Find where the given text appears and provide that cell's center as (X, Y) coordinate. 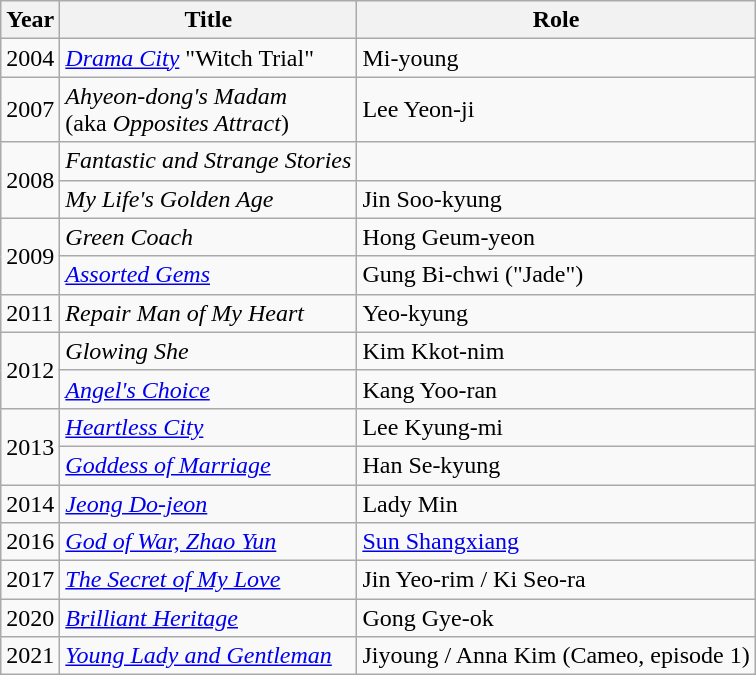
2011 (30, 313)
Angel's Choice (208, 389)
Year (30, 20)
Jin Soo-kyung (556, 199)
Lee Kyung-mi (556, 427)
2013 (30, 446)
Hong Geum-yeon (556, 237)
Yeo-kyung (556, 313)
The Secret of My Love (208, 580)
Gung Bi-chwi ("Jade") (556, 275)
Title (208, 20)
2017 (30, 580)
Green Coach (208, 237)
Fantastic and Strange Stories (208, 161)
2004 (30, 58)
2012 (30, 370)
Repair Man of My Heart (208, 313)
God of War, Zhao Yun (208, 542)
Lee Yeon-ji (556, 110)
Drama City "Witch Trial" (208, 58)
Jin Yeo-rim / Ki Seo-ra (556, 580)
Jeong Do-jeon (208, 503)
2008 (30, 180)
Sun Shangxiang (556, 542)
Kim Kkot-nim (556, 351)
2014 (30, 503)
Assorted Gems (208, 275)
Heartless City (208, 427)
Goddess of Marriage (208, 465)
Brilliant Heritage (208, 618)
Ahyeon-dong's Madam (aka Opposites Attract) (208, 110)
Kang Yoo-ran (556, 389)
Mi-young (556, 58)
My Life's Golden Age (208, 199)
Young Lady and Gentleman (208, 656)
Han Se-kyung (556, 465)
2016 (30, 542)
Role (556, 20)
2021 (30, 656)
Gong Gye-ok (556, 618)
Lady Min (556, 503)
Jiyoung / Anna Kim (Cameo, episode 1) (556, 656)
2009 (30, 256)
2020 (30, 618)
2007 (30, 110)
Glowing She (208, 351)
